Extract the [X, Y] coordinate from the center of the cell holding the provided text.  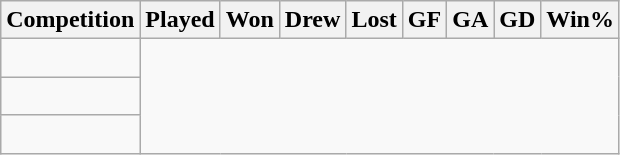
Competition [70, 20]
GA [470, 20]
Won [250, 20]
Played [180, 20]
Win% [580, 20]
GD [518, 20]
Lost [374, 20]
Drew [312, 20]
GF [424, 20]
